Identify which cell holds the provided text, then report its (x, y) central coordinate. 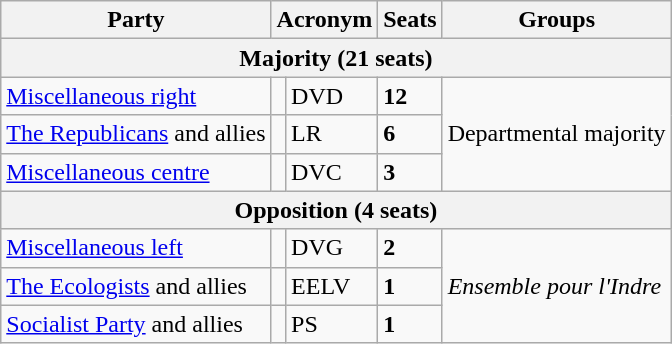
LR (332, 134)
Majority (21 seats) (336, 58)
2 (410, 248)
The Republicans and allies (136, 134)
Seats (410, 20)
Ensemble pour l'Indre (556, 286)
EELV (332, 286)
DVG (332, 248)
6 (410, 134)
DVC (332, 172)
Socialist Party and allies (136, 324)
DVD (332, 96)
Acronym (324, 20)
Groups (556, 20)
The Ecologists and allies (136, 286)
Departmental majority (556, 134)
3 (410, 172)
PS (332, 324)
Miscellaneous right (136, 96)
Miscellaneous centre (136, 172)
Miscellaneous left (136, 248)
Party (136, 20)
12 (410, 96)
Opposition (4 seats) (336, 210)
